Extract the [X, Y] coordinate from the center of the cell holding the provided text.  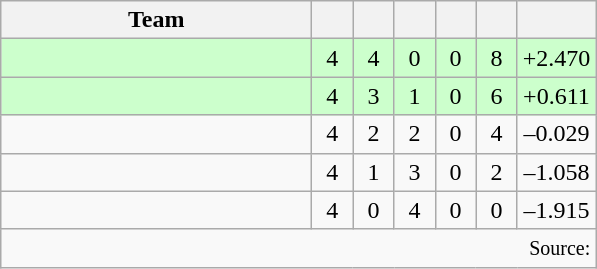
Source: [298, 248]
+2.470 [556, 58]
–1.915 [556, 210]
–1.058 [556, 172]
+0.611 [556, 96]
6 [496, 96]
–0.029 [556, 134]
8 [496, 58]
Team [156, 20]
